For the text-containing cell, return its midpoint in (X, Y) coordinate format. 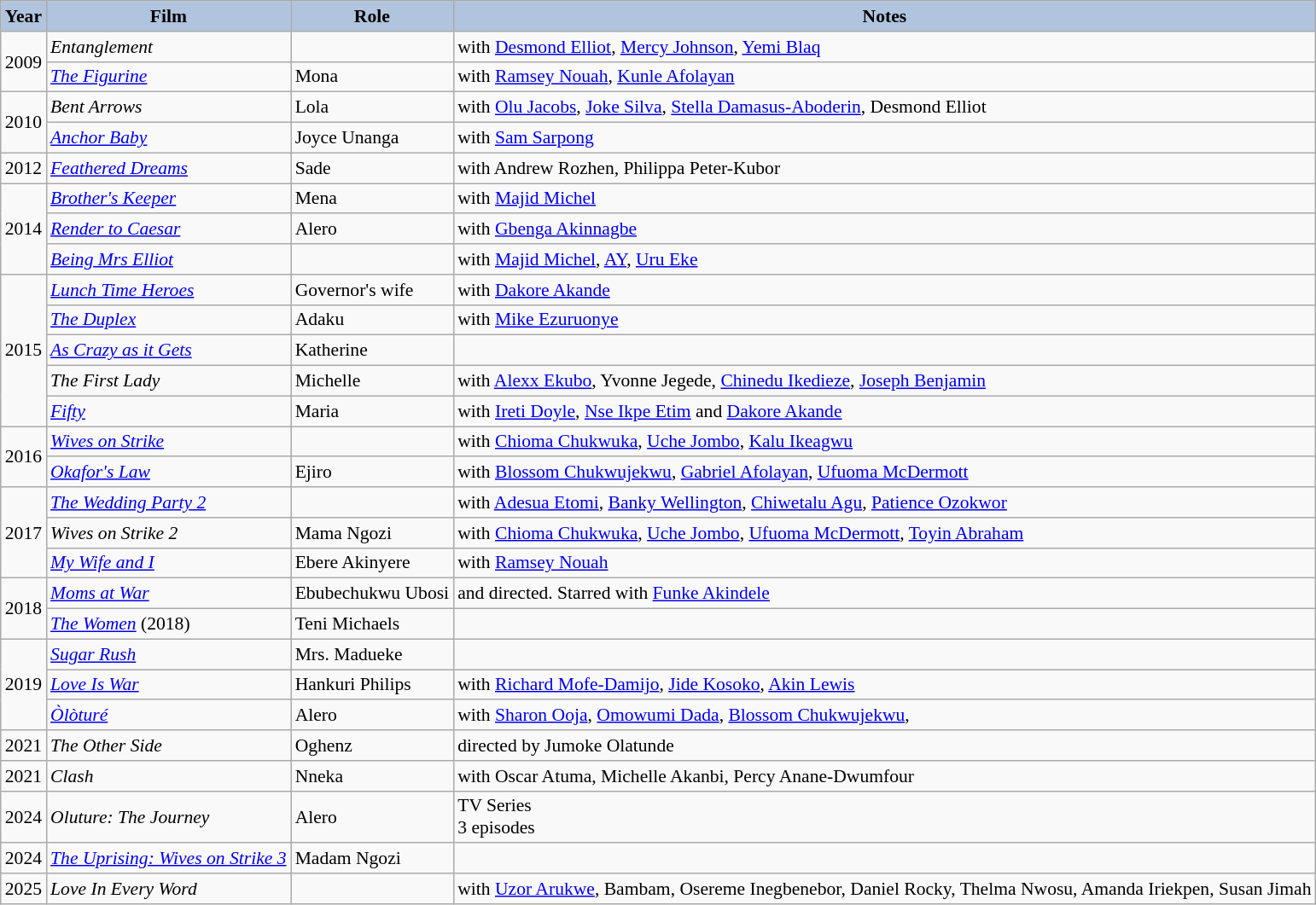
with Uzor Arukwe, Bambam, Osereme Inegbenebor, Daniel Rocky, Thelma Nwosu, Amanda Iriekpen, Susan Jimah (884, 889)
Wives on Strike 2 (169, 533)
with Mike Ezuruonye (884, 320)
Moms at War (169, 594)
Maria (372, 411)
Mama Ngozi (372, 533)
The Wedding Party 2 (169, 502)
Sade (372, 168)
Sugar Rush (169, 654)
with Oscar Atuma, Michelle Akanbi, Percy Anane-Dwumfour (884, 776)
with Richard Mofe-Damijo, Jide Kosoko, Akin Lewis (884, 685)
2017 (24, 532)
Joyce Unanga (372, 138)
Katherine (372, 351)
Bent Arrows (169, 107)
Love Is War (169, 685)
with Majid Michel (884, 199)
Brother's Keeper (169, 199)
Clash (169, 776)
2015 (24, 351)
Governor's wife (372, 290)
Love In Every Word (169, 889)
2012 (24, 168)
2009 (24, 61)
2010 (24, 123)
with Chioma Chukwuka, Uche Jombo, Ufuoma McDermott, Toyin Abraham (884, 533)
with Ramsey Nouah, Kunle Afolayan (884, 77)
Mrs. Madueke (372, 654)
Film (169, 16)
Feathered Dreams (169, 168)
directed by Jumoke Olatunde (884, 745)
Render to Caesar (169, 229)
with Olu Jacobs, Joke Silva, Stella Damasus-Aboderin, Desmond Elliot (884, 107)
Adaku (372, 320)
with Andrew Rozhen, Philippa Peter-Kubor (884, 168)
Oluture: The Journey (169, 817)
Ebere Akinyere (372, 563)
Fifty (169, 411)
with Sam Sarpong (884, 138)
2025 (24, 889)
Madam Ngozi (372, 859)
with Alexx Ekubo, Yvonne Jegede, Chinedu Ikedieze, Joseph Benjamin (884, 381)
Hankuri Philips (372, 685)
Wives on Strike (169, 442)
2014 (24, 229)
Michelle (372, 381)
Being Mrs Elliot (169, 259)
The Uprising: Wives on Strike 3 (169, 859)
Oghenz (372, 745)
Òlòturé (169, 716)
Notes (884, 16)
with Dakore Akande (884, 290)
The First Lady (169, 381)
The Women (2018) (169, 624)
with Adesua Etomi, Banky Wellington, Chiwetalu Agu, Patience Ozokwor (884, 502)
with Desmond Elliot, Mercy Johnson, Yemi Blaq (884, 47)
with Ireti Doyle, Nse Ikpe Etim and Dakore Akande (884, 411)
Entanglement (169, 47)
with Majid Michel, AY, Uru Eke (884, 259)
My Wife and I (169, 563)
2018 (24, 609)
The Figurine (169, 77)
Mena (372, 199)
with Ramsey Nouah (884, 563)
with Chioma Chukwuka, Uche Jombo, Kalu Ikeagwu (884, 442)
TV Series3 episodes (884, 817)
2016 (24, 457)
Anchor Baby (169, 138)
The Duplex (169, 320)
Ebubechukwu Ubosi (372, 594)
Nneka (372, 776)
Teni Michaels (372, 624)
Lunch Time Heroes (169, 290)
Mona (372, 77)
The Other Side (169, 745)
Year (24, 16)
2019 (24, 684)
Lola (372, 107)
and directed. Starred with Funke Akindele (884, 594)
with Sharon Ooja, Omowumi Dada, Blossom Chukwujekwu, (884, 716)
with Gbenga Akinnagbe (884, 229)
with Blossom Chukwujekwu, Gabriel Afolayan, Ufuoma McDermott (884, 473)
Role (372, 16)
As Crazy as it Gets (169, 351)
Ejiro (372, 473)
Okafor's Law (169, 473)
